Scan for the cell matching the given text and deliver its [x, y] coordinate at center. 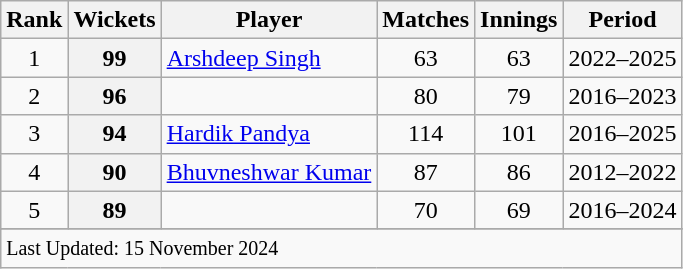
2022–2025 [622, 58]
5 [34, 210]
114 [426, 134]
101 [519, 134]
Matches [426, 20]
70 [426, 210]
Innings [519, 20]
90 [114, 172]
80 [426, 96]
86 [519, 172]
2 [34, 96]
69 [519, 210]
79 [519, 96]
Arshdeep Singh [269, 58]
Wickets [114, 20]
87 [426, 172]
96 [114, 96]
1 [34, 58]
2012–2022 [622, 172]
Period [622, 20]
89 [114, 210]
3 [34, 134]
2016–2023 [622, 96]
Bhuvneshwar Kumar [269, 172]
94 [114, 134]
Rank [34, 20]
4 [34, 172]
Hardik Pandya [269, 134]
99 [114, 58]
Last Updated: 15 November 2024 [342, 248]
2016–2024 [622, 210]
Player [269, 20]
2016–2025 [622, 134]
